Pinpoint the cell where the given text exists, returning its (x, y) midpoint coordinate. 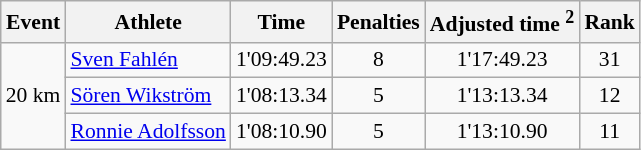
1'13:10.90 (502, 132)
11 (610, 132)
1'08:10.90 (282, 132)
20 km (34, 96)
1'17:49.23 (502, 60)
Sven Fahlén (148, 60)
12 (610, 96)
31 (610, 60)
Rank (610, 22)
1'09:49.23 (282, 60)
Time (282, 22)
Ronnie Adolfsson (148, 132)
Event (34, 22)
Sören Wikström (148, 96)
1'13:13.34 (502, 96)
8 (378, 60)
Penalties (378, 22)
1'08:13.34 (282, 96)
Athlete (148, 22)
Adjusted time 2 (502, 22)
